From the cell containing the given text, extract its center point as [x, y] coordinate. 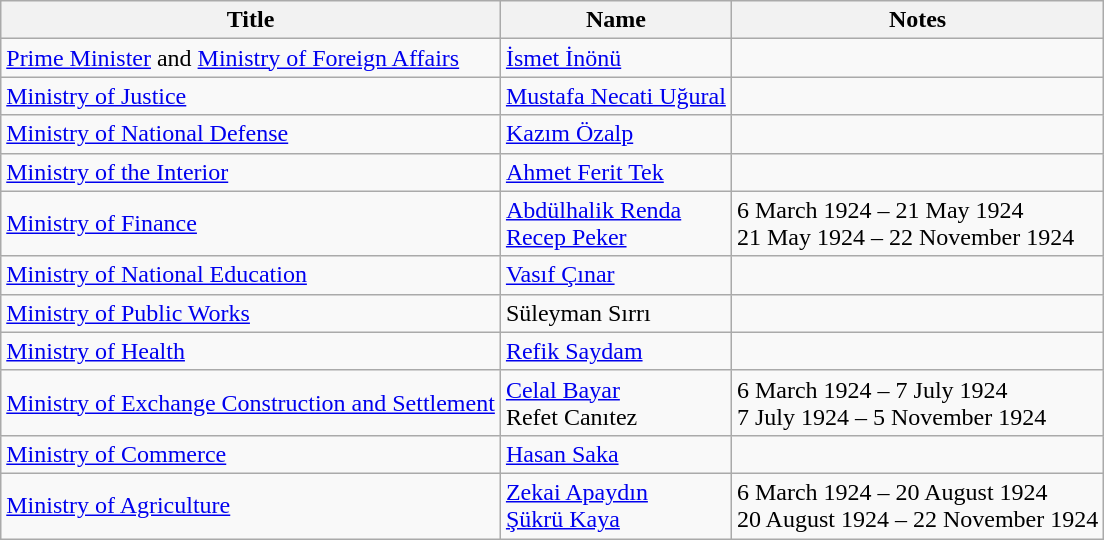
Refik Saydam [616, 351]
Notes [917, 20]
İsmet İnönü [616, 58]
Ministry of Exchange Construction and Settlement [251, 402]
Ministry of Health [251, 351]
6 March 1924 – 21 May 192421 May 1924 – 22 November 1924 [917, 224]
Ministry of the Interior [251, 172]
Ministry of National Education [251, 275]
Title [251, 20]
6 March 1924 – 7 July 19247 July 1924 – 5 November 1924 [917, 402]
Süleyman Sırrı [616, 313]
Celal BayarRefet Canıtez [616, 402]
Kazım Özalp [616, 134]
Ahmet Ferit Tek [616, 172]
Ministry of Commerce [251, 454]
6 March 1924 – 20 August 192420 August 1924 – 22 November 1924 [917, 506]
Name [616, 20]
Ministry of Agriculture [251, 506]
Ministry of National Defense [251, 134]
Abdülhalik RendaRecep Peker [616, 224]
Ministry of Justice [251, 96]
Ministry of Public Works [251, 313]
Ministry of Finance [251, 224]
Mustafa Necati Uğural [616, 96]
Prime Minister and Ministry of Foreign Affairs [251, 58]
Zekai ApaydınŞükrü Kaya [616, 506]
Vasıf Çınar [616, 275]
Hasan Saka [616, 454]
